Scan for the cell matching the given text and deliver its [x, y] coordinate at center. 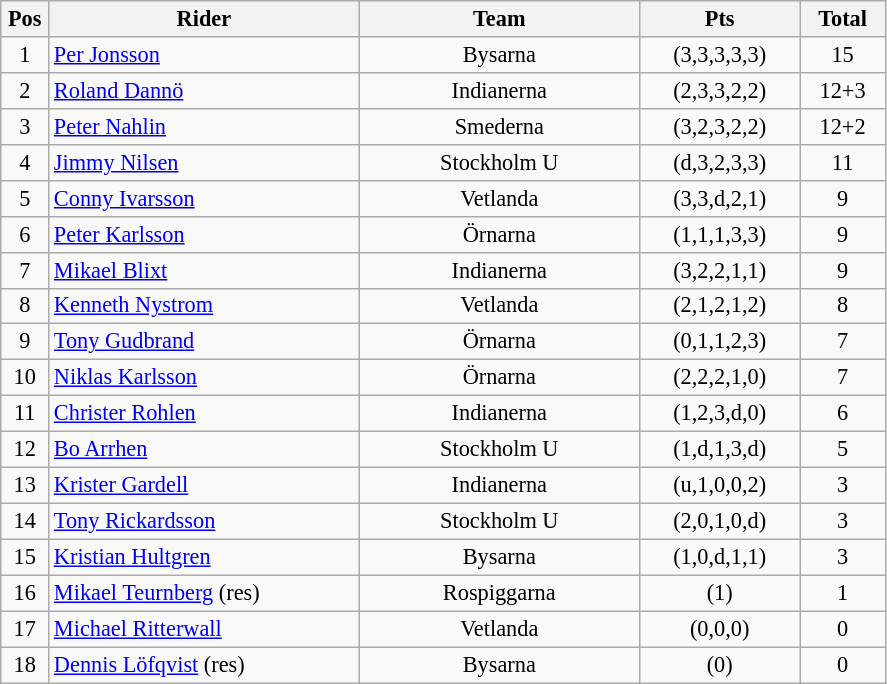
Kristian Hultgren [204, 557]
(1,1,1,3,3) [719, 234]
(1,d,1,3,d) [719, 450]
Team [499, 19]
Bo Arrhen [204, 450]
(3,3,3,3,3) [719, 55]
12+3 [842, 90]
Tony Rickardsson [204, 521]
Krister Gardell [204, 485]
16 [25, 593]
Dennis Löfqvist (res) [204, 665]
Smederna [499, 126]
Rospiggarna [499, 593]
Peter Karlsson [204, 234]
Per Jonsson [204, 55]
10 [25, 378]
18 [25, 665]
(0,1,1,2,3) [719, 342]
12+2 [842, 126]
Total [842, 19]
Niklas Karlsson [204, 378]
4 [25, 162]
Roland Dannö [204, 90]
(1) [719, 593]
(2,1,2,1,2) [719, 306]
(3,2,3,2,2) [719, 126]
(2,0,1,0,d) [719, 521]
17 [25, 629]
(0,0,0) [719, 629]
Pts [719, 19]
(3,2,2,1,1) [719, 270]
Christer Rohlen [204, 414]
Mikael Blixt [204, 270]
13 [25, 485]
(1,2,3,d,0) [719, 414]
(d,3,2,3,3) [719, 162]
Tony Gudbrand [204, 342]
(1,0,d,1,1) [719, 557]
14 [25, 521]
Peter Nahlin [204, 126]
Michael Ritterwall [204, 629]
Rider [204, 19]
(0) [719, 665]
Jimmy Nilsen [204, 162]
(2,3,3,2,2) [719, 90]
(u,1,0,0,2) [719, 485]
Mikael Teurnberg (res) [204, 593]
(3,3,d,2,1) [719, 198]
Conny Ivarsson [204, 198]
(2,2,2,1,0) [719, 378]
Kenneth Nystrom [204, 306]
Pos [25, 19]
12 [25, 450]
2 [25, 90]
